Pinpoint the cell where the given text exists, returning its [X, Y] midpoint coordinate. 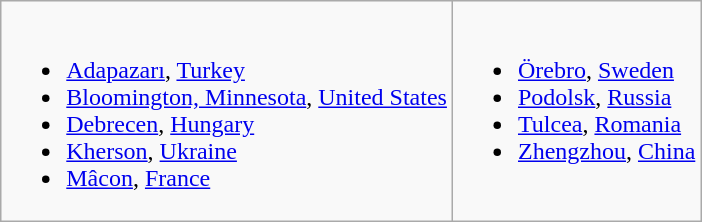
Örebro, Sweden Podolsk, Russia Tulcea, Romania Zhengzhou, China [576, 112]
Adapazarı, Turkey Bloomington, Minnesota, United States Debrecen, Hungary Kherson, Ukraine Mâcon, France [227, 112]
